Determine the (x, y) coordinate at the center of the cell enclosing the given text.  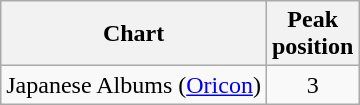
3 (312, 85)
Chart (134, 34)
Japanese Albums (Oricon) (134, 85)
Peakposition (312, 34)
